Determine the (X, Y) coordinate at the center of the cell enclosing the given text.  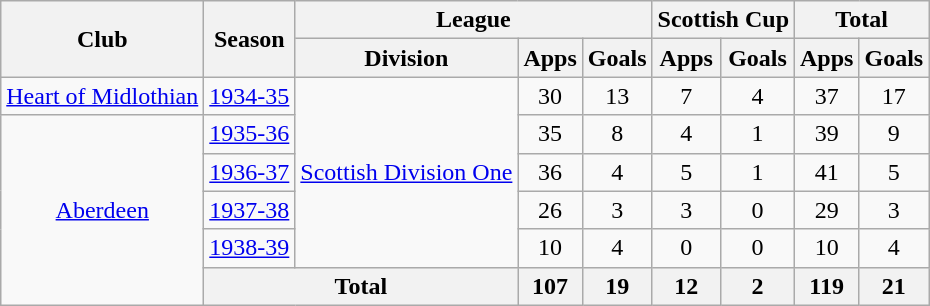
107 (550, 286)
1934-35 (250, 96)
39 (827, 134)
Division (406, 58)
League (474, 20)
9 (894, 134)
Scottish Cup (723, 20)
119 (827, 286)
19 (617, 286)
41 (827, 172)
8 (617, 134)
26 (550, 210)
7 (686, 96)
29 (827, 210)
1935-36 (250, 134)
Aberdeen (102, 210)
Season (250, 39)
Scottish Division One (406, 172)
13 (617, 96)
30 (550, 96)
12 (686, 286)
1936-37 (250, 172)
37 (827, 96)
17 (894, 96)
1937-38 (250, 210)
35 (550, 134)
Heart of Midlothian (102, 96)
1938-39 (250, 248)
Club (102, 39)
21 (894, 286)
2 (757, 286)
36 (550, 172)
